Provide the (X, Y) coordinate of the cell's center where the given text is located.  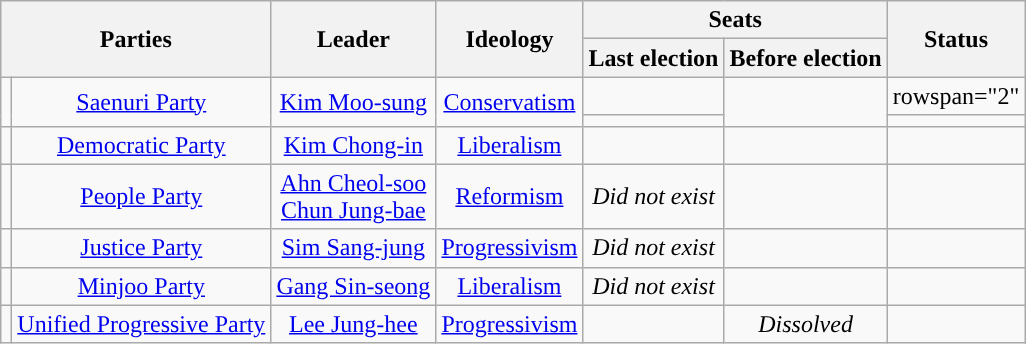
Ideology (510, 39)
Seats (735, 20)
Minjoo Party (142, 286)
Unified Progressive Party (142, 324)
Kim Chong-in (354, 145)
Dissolved (806, 324)
Ahn Cheol-sooChun Jung-bae (354, 196)
Parties (136, 39)
Reformism (510, 196)
Sim Sang-jung (354, 248)
rowspan="2" (956, 96)
Kim Moo-sung (354, 102)
Conservatism (510, 102)
Before election (806, 58)
People Party (142, 196)
Last election (654, 58)
Status (956, 39)
Gang Sin-seong (354, 286)
Saenuri Party (142, 102)
Democratic Party (142, 145)
Leader (354, 39)
Justice Party (142, 248)
Lee Jung-hee (354, 324)
